Return the [x, y] coordinate for the center point of the cell that contains the specified text.  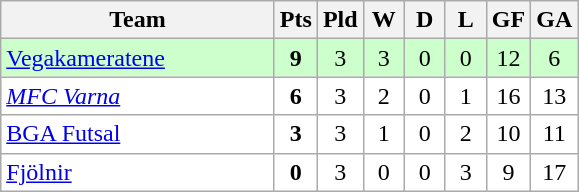
16 [508, 96]
W [384, 20]
Pld [340, 20]
17 [554, 172]
10 [508, 134]
11 [554, 134]
BGA Futsal [138, 134]
13 [554, 96]
12 [508, 58]
Pts [296, 20]
L [466, 20]
D [424, 20]
Fjölnir [138, 172]
Team [138, 20]
GF [508, 20]
GA [554, 20]
MFC Varna [138, 96]
Vegakameratene [138, 58]
